Locate the cell with the specified text and output its [X, Y] center coordinate. 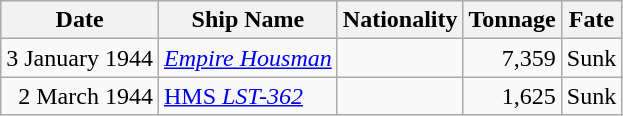
Empire Housman [248, 58]
Tonnage [512, 20]
Nationality [400, 20]
3 January 1944 [80, 58]
Ship Name [248, 20]
HMS LST-362 [248, 96]
7,359 [512, 58]
1,625 [512, 96]
Fate [591, 20]
Date [80, 20]
2 March 1944 [80, 96]
